Output the (x, y) coordinate of the center of the cell containing the given text.  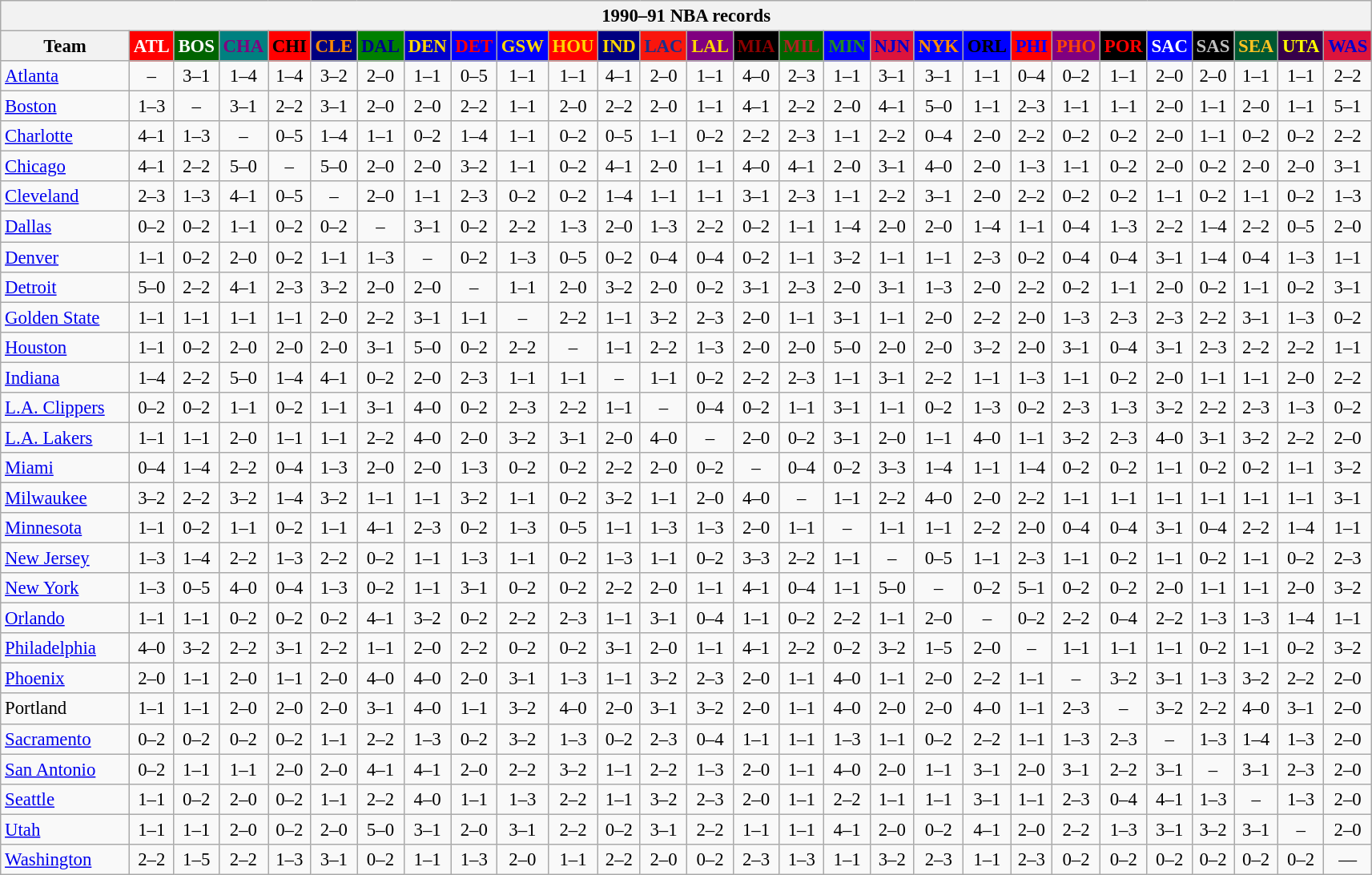
ATL (151, 46)
Detroit (66, 287)
UTA (1301, 46)
Portland (66, 709)
WAS (1348, 46)
MIL (802, 46)
CLE (333, 46)
Milwaukee (66, 498)
Cleveland (66, 196)
New York (66, 588)
SAS (1213, 46)
Team (66, 46)
LAL (710, 46)
— (1348, 860)
DEN (428, 46)
HOU (573, 46)
MIA (756, 46)
ORL (987, 46)
SEA (1256, 46)
Minnesota (66, 528)
Philadelphia (66, 648)
LAC (663, 46)
PHI (1032, 46)
Utah (66, 829)
BOS (196, 46)
Washington (66, 860)
Charlotte (66, 136)
POR (1123, 46)
Dallas (66, 227)
1990–91 NBA records (686, 16)
L.A. Lakers (66, 437)
IND (619, 46)
NYK (939, 46)
NJN (892, 46)
CHA (243, 46)
Sacramento (66, 739)
Golden State (66, 317)
Chicago (66, 167)
Miami (66, 468)
Denver (66, 257)
San Antonio (66, 769)
Boston (66, 107)
Indiana (66, 377)
GSW (522, 46)
Houston (66, 347)
SAC (1169, 46)
DET (474, 46)
CHI (289, 46)
Orlando (66, 619)
MIN (847, 46)
PHO (1076, 46)
Atlanta (66, 76)
L.A. Clippers (66, 408)
Phoenix (66, 679)
DAL (381, 46)
Seattle (66, 799)
New Jersey (66, 558)
